For the text-containing cell, return its midpoint in (X, Y) coordinate format. 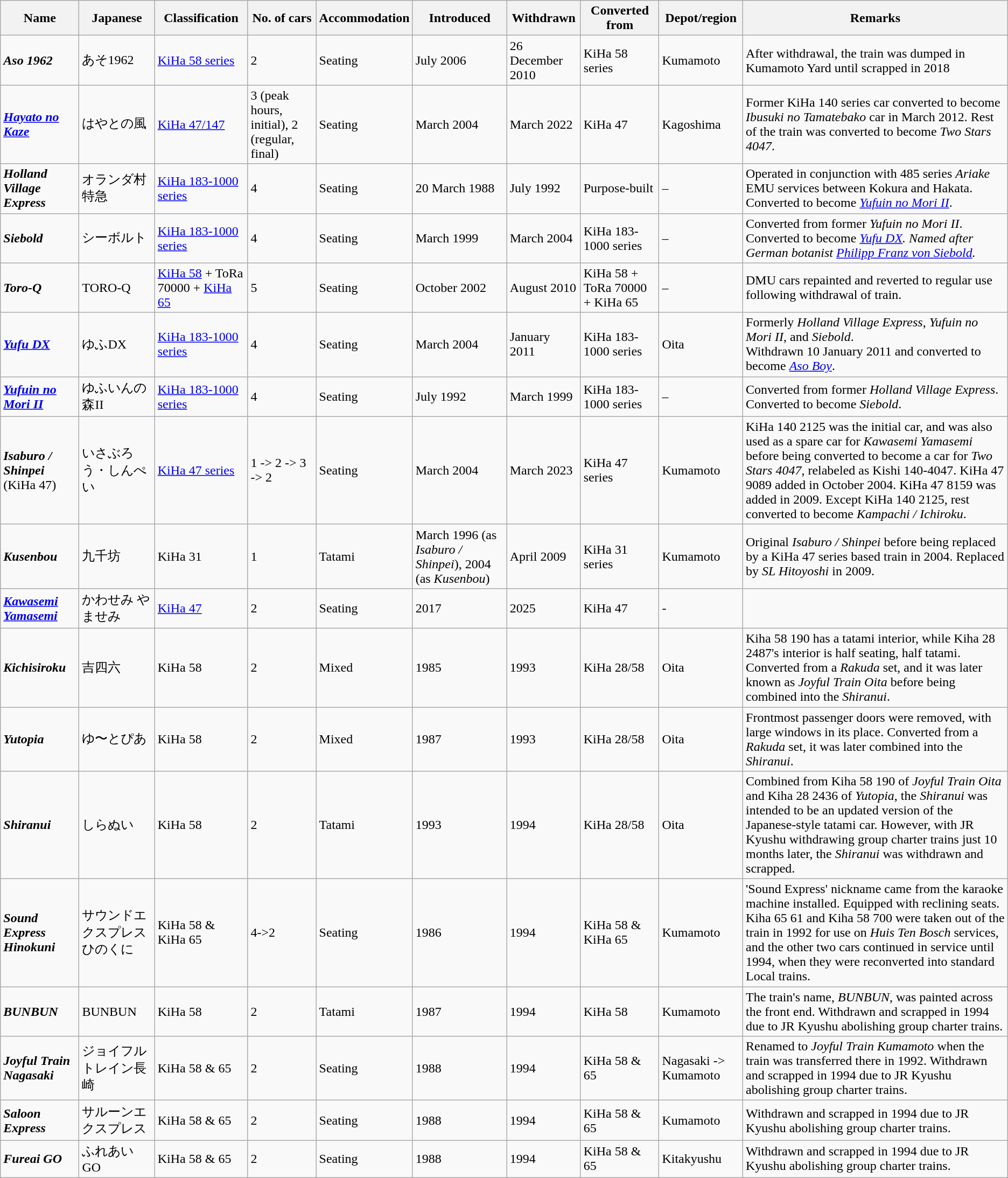
2025 (544, 608)
サルーンエクスプレス (117, 1120)
ゆ〜とぴあ (117, 739)
ゆふDX (117, 345)
Formerly Holland Village Express, Yufuin no Mori II, and Siebold.Withdrawn 10 January 2011 and converted to become Aso Boy. (876, 345)
March 1996 (as Isaburo / Shinpei), 2004 (as Kusenbou) (460, 556)
Saloon Express (40, 1120)
After withdrawal, the train was dumped in Kumamoto Yard until scrapped in 2018 (876, 60)
March 2023 (544, 470)
July 2006 (460, 60)
九千坊 (117, 556)
Original Isaburo / Shinpei before being replaced by a KiHa 47 series based train in 2004. Replaced by SL Hitoyoshi in 2009. (876, 556)
Holland Village Express (40, 189)
20 March 1988 (460, 189)
吉四六 (117, 667)
1985 (460, 667)
Kichisiroku (40, 667)
August 2010 (544, 288)
4->2 (282, 933)
KiHa 31 (201, 556)
January 2011 (544, 345)
Hayato no Kaze (40, 124)
Aso 1962 (40, 60)
あそ1962 (117, 60)
はやとの風 (117, 124)
Japanese (117, 18)
Toro-Q (40, 288)
Converted from (620, 18)
1 (282, 556)
シーボルト (117, 238)
Withdrawn (544, 18)
Purpose-built (620, 189)
Shiranui (40, 825)
Siebold (40, 238)
Sound Express Hinokuni (40, 933)
Kagoshima (701, 124)
ゆふいんの森II (117, 396)
2017 (460, 608)
5 (282, 288)
The train's name, BUNBUN, was painted across the front end. Withdrawn and scrapped in 1994 due to JR Kyushu abolishing group charter trains. (876, 1012)
October 2002 (460, 288)
April 2009 (544, 556)
Kitakyushu (701, 1159)
Kawasemi Yamasemi (40, 608)
Joyful Train Nagasaki (40, 1069)
3 (peak hours, initial), 2 (regular, final) (282, 124)
Yufu DX (40, 345)
Converted from former Yufuin no Mori II. Converted to become Yufu DX. Named after German botanist Philipp Franz von Siebold. (876, 238)
Fureai GO (40, 1159)
ジョイフルトレイン長崎 (117, 1069)
Operated in conjunction with 485 series Ariake EMU services between Kokura and Hakata. Converted to become Yufuin no Mori II. (876, 189)
KiHa 47/147 (201, 124)
Depot/region (701, 18)
26 December 2010 (544, 60)
Accommodation (364, 18)
No. of cars (282, 18)
Introduced (460, 18)
サウンドエクスプレスひのくに (117, 933)
Classification (201, 18)
しらぬい (117, 825)
ふれあいGO (117, 1159)
いさぶろう・しんぺい (117, 470)
Name (40, 18)
Kusenbou (40, 556)
March 2022 (544, 124)
KiHa 31 series (620, 556)
Nagasaki -> Kumamoto (701, 1069)
DMU cars repainted and reverted to regular use following withdrawal of train. (876, 288)
Former KiHa 140 series car converted to become Ibusuki no Tamatebako car in March 2012. Rest of the train was converted to become Two Stars 4047. (876, 124)
Frontmost passenger doors were removed, with large windows in its place. Converted from a Rakuda set, it was later combined into the Shiranui. (876, 739)
1 -> 2 -> 3 -> 2 (282, 470)
- (701, 608)
Yutopia (40, 739)
1986 (460, 933)
オランダ村特急 (117, 189)
Converted from former Holland Village Express. Converted to become Siebold. (876, 396)
かわせみ やませみ (117, 608)
TORO-Q (117, 288)
Remarks (876, 18)
Yufuin no Mori II (40, 396)
Isaburo / Shinpei (KiHa 47) (40, 470)
